Output the (x, y) coordinate of the center of the cell containing the given text.  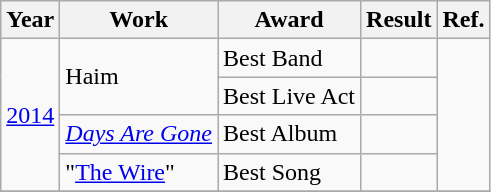
Best Album (290, 134)
Best Live Act (290, 96)
Result (399, 20)
"The Wire" (139, 172)
Days Are Gone (139, 134)
2014 (30, 115)
Best Band (290, 58)
Award (290, 20)
Year (30, 20)
Ref. (464, 20)
Haim (139, 77)
Best Song (290, 172)
Work (139, 20)
